Determine the (x, y) coordinate at the center of the cell enclosing the given text.  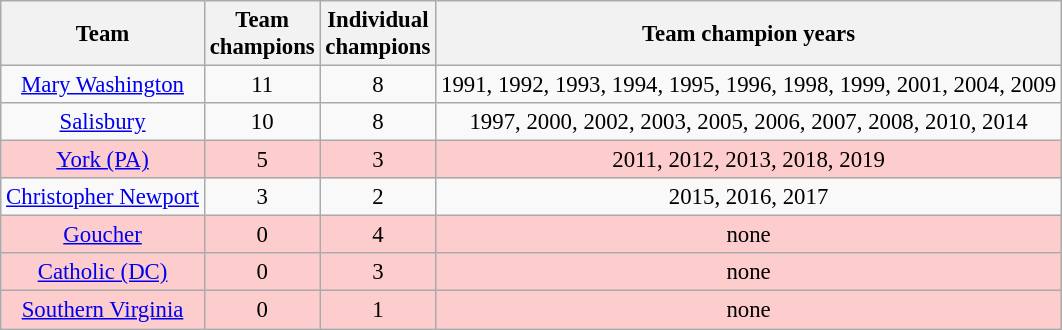
Salisbury (103, 122)
4 (378, 235)
Mary Washington (103, 85)
10 (262, 122)
2 (378, 197)
1997, 2000, 2002, 2003, 2005, 2006, 2007, 2008, 2010, 2014 (749, 122)
Team champion years (749, 34)
Individualchampions (378, 34)
York (PA) (103, 160)
2015, 2016, 2017 (749, 197)
2011, 2012, 2013, 2018, 2019 (749, 160)
5 (262, 160)
1 (378, 310)
Southern Virginia (103, 310)
Goucher (103, 235)
Teamchampions (262, 34)
Christopher Newport (103, 197)
Catholic (DC) (103, 273)
11 (262, 85)
Team (103, 34)
1991, 1992, 1993, 1994, 1995, 1996, 1998, 1999, 2001, 2004, 2009 (749, 85)
